From the cell containing the given text, extract its center point as [X, Y] coordinate. 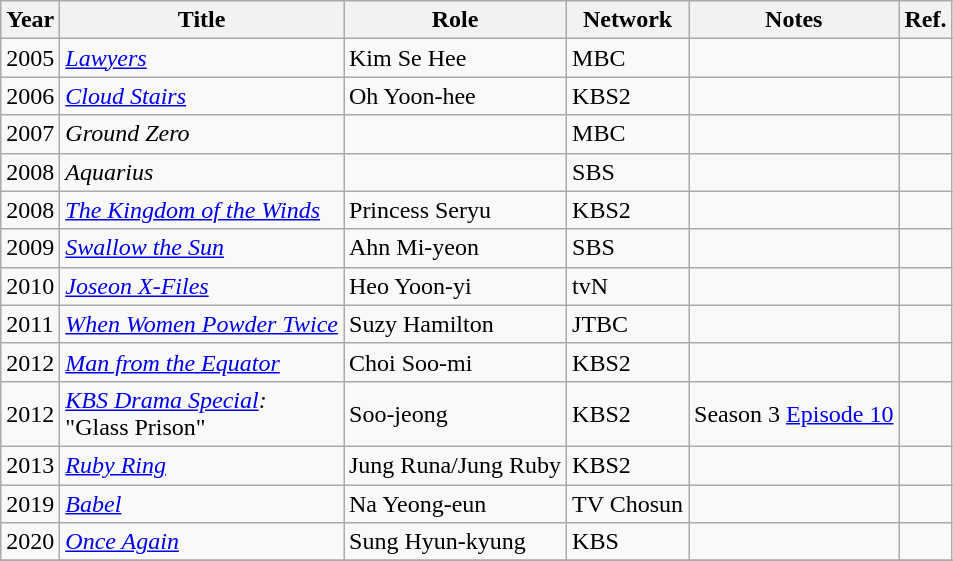
TV Chosun [628, 503]
Ref. [926, 20]
Cloud Stairs [202, 96]
Swallow the Sun [202, 248]
JTBC [628, 324]
Man from the Equator [202, 362]
Notes [794, 20]
Joseon X-Files [202, 286]
Title [202, 20]
Babel [202, 503]
Suzy Hamilton [456, 324]
tvN [628, 286]
Oh Yoon-hee [456, 96]
Lawyers [202, 58]
2009 [30, 248]
Season 3 Episode 10 [794, 414]
Jung Runa/Jung Ruby [456, 465]
When Women Powder Twice [202, 324]
KBS [628, 542]
2005 [30, 58]
Soo-jeong [456, 414]
2007 [30, 134]
Year [30, 20]
Network [628, 20]
Princess Seryu [456, 210]
Choi Soo-mi [456, 362]
2011 [30, 324]
Ruby Ring [202, 465]
Sung Hyun-kyung [456, 542]
2006 [30, 96]
Role [456, 20]
Ground Zero [202, 134]
KBS Drama Special:"Glass Prison" [202, 414]
2010 [30, 286]
Na Yeong-eun [456, 503]
Once Again [202, 542]
2013 [30, 465]
2019 [30, 503]
2020 [30, 542]
Kim Se Hee [456, 58]
Aquarius [202, 172]
Ahn Mi-yeon [456, 248]
Heo Yoon-yi [456, 286]
The Kingdom of the Winds [202, 210]
